Identify which cell holds the provided text, then report its (x, y) central coordinate. 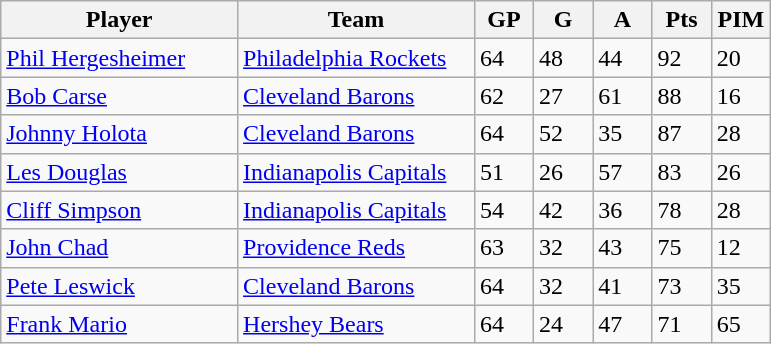
47 (622, 324)
Pts (682, 20)
20 (740, 58)
36 (622, 210)
GP (504, 20)
61 (622, 96)
63 (504, 248)
42 (564, 210)
78 (682, 210)
83 (682, 172)
57 (622, 172)
24 (564, 324)
Hershey Bears (356, 324)
G (564, 20)
Pete Leswick (120, 286)
43 (622, 248)
52 (564, 134)
71 (682, 324)
Cliff Simpson (120, 210)
16 (740, 96)
54 (504, 210)
Phil Hergesheimer (120, 58)
Providence Reds (356, 248)
41 (622, 286)
27 (564, 96)
Philadelphia Rockets (356, 58)
Johnny Holota (120, 134)
Team (356, 20)
PIM (740, 20)
73 (682, 286)
Frank Mario (120, 324)
65 (740, 324)
51 (504, 172)
12 (740, 248)
A (622, 20)
Les Douglas (120, 172)
Player (120, 20)
John Chad (120, 248)
48 (564, 58)
44 (622, 58)
92 (682, 58)
Bob Carse (120, 96)
87 (682, 134)
88 (682, 96)
75 (682, 248)
62 (504, 96)
